From the cell containing the given text, extract its center point as [X, Y] coordinate. 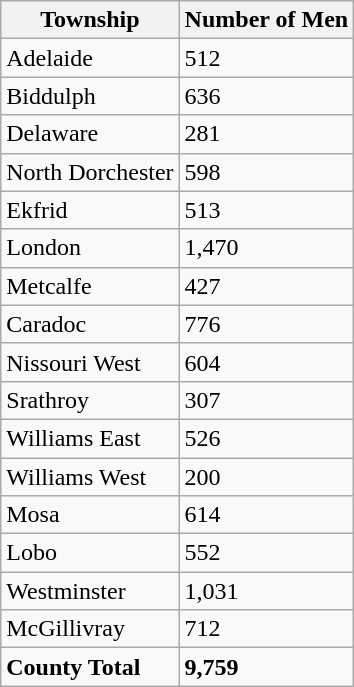
Mosa [90, 515]
776 [266, 324]
604 [266, 362]
Westminster [90, 591]
9,759 [266, 667]
1,470 [266, 248]
552 [266, 553]
Delaware [90, 134]
614 [266, 515]
Biddulph [90, 96]
Srathroy [90, 400]
307 [266, 400]
London [90, 248]
281 [266, 134]
636 [266, 96]
526 [266, 438]
County Total [90, 667]
712 [266, 629]
513 [266, 210]
Ekfrid [90, 210]
Township [90, 20]
Lobo [90, 553]
North Dorchester [90, 172]
1,031 [266, 591]
Williams West [90, 477]
Number of Men [266, 20]
Williams East [90, 438]
Metcalfe [90, 286]
McGillivray [90, 629]
427 [266, 286]
Caradoc [90, 324]
200 [266, 477]
Nissouri West [90, 362]
598 [266, 172]
512 [266, 58]
Adelaide [90, 58]
